Locate the cell with the specified text and output its (X, Y) center coordinate. 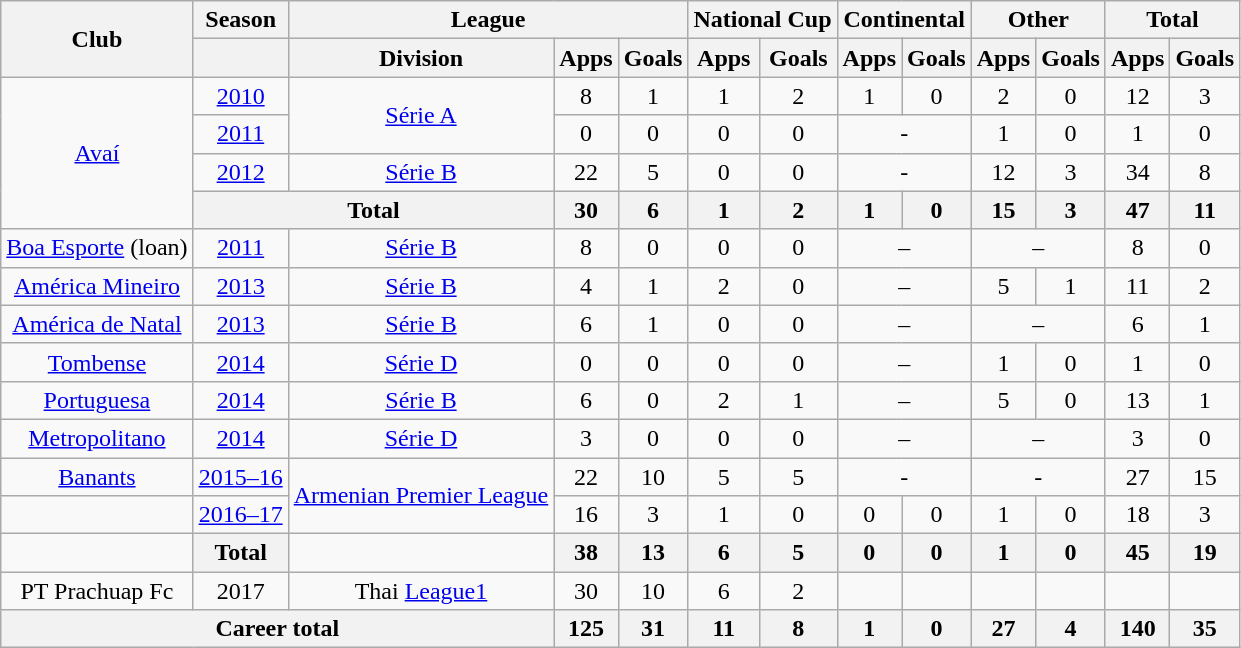
Season (240, 20)
Portuguesa (97, 400)
2016–17 (240, 515)
35 (1205, 629)
19 (1205, 553)
2015–16 (240, 477)
125 (586, 629)
18 (1137, 515)
Metropolitano (97, 438)
2012 (240, 172)
League (488, 20)
140 (1137, 629)
2017 (240, 591)
Boa Esporte (loan) (97, 248)
Continental (904, 20)
Armenian Premier League (421, 496)
Career total (278, 629)
América Mineiro (97, 286)
PT Prachuap Fc (97, 591)
34 (1137, 172)
América de Natal (97, 324)
Thai League1 (421, 591)
Tombense (97, 362)
Série A (421, 115)
Other (1038, 20)
47 (1137, 210)
Avaí (97, 153)
Banants (97, 477)
16 (586, 515)
38 (586, 553)
Division (421, 58)
2010 (240, 96)
45 (1137, 553)
National Cup (762, 20)
Club (97, 39)
31 (653, 629)
